From the cell containing the given text, extract its center point as (X, Y) coordinate. 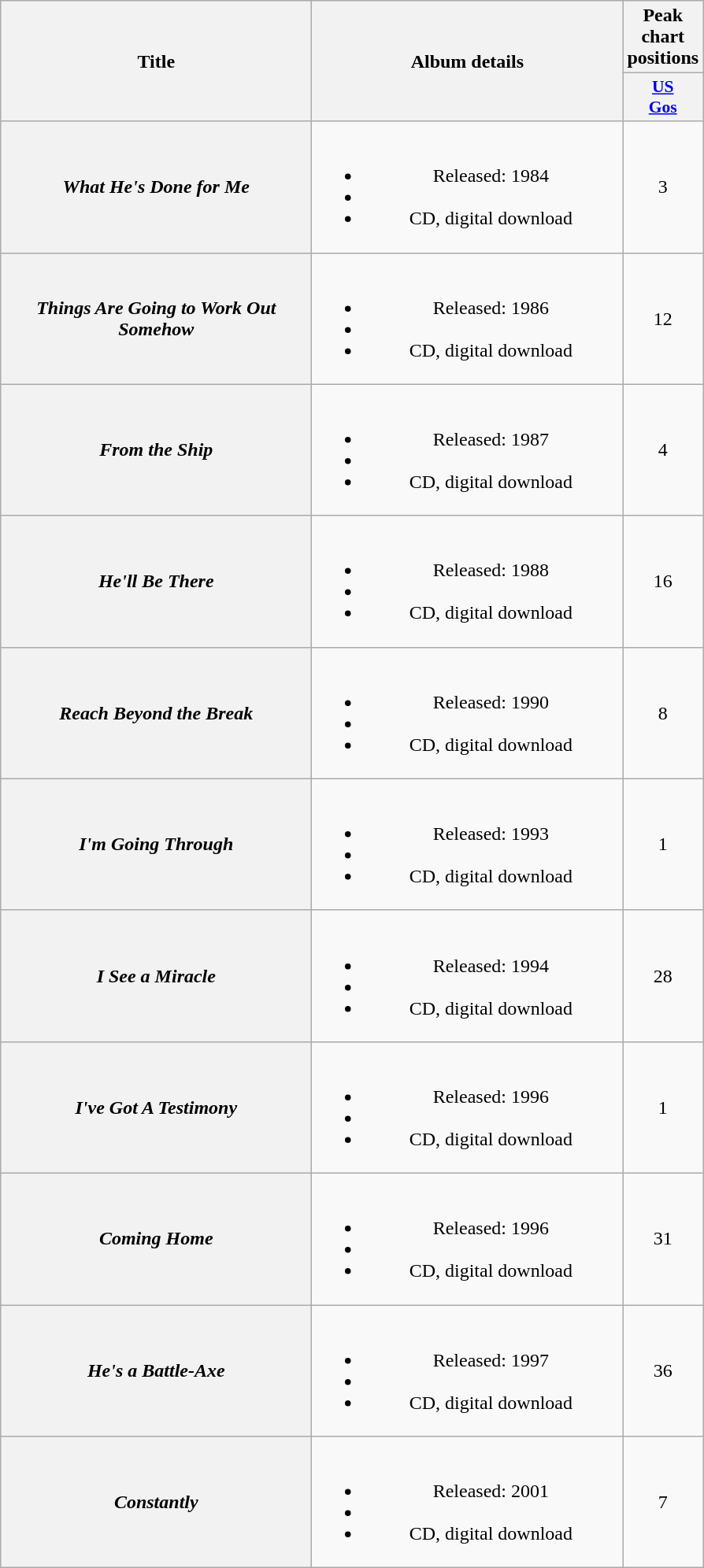
Released: 1993CD, digital download (468, 844)
I've Got A Testimony (156, 1107)
He's a Battle-Axe (156, 1371)
Released: 1986CD, digital download (468, 318)
USGos (663, 98)
12 (663, 318)
31 (663, 1239)
Title (156, 61)
I'm Going Through (156, 844)
Coming Home (156, 1239)
Released: 1987CD, digital download (468, 450)
8 (663, 713)
7 (663, 1502)
Album details (468, 61)
Things Are Going to Work Out Somehow (156, 318)
Released: 1990CD, digital download (468, 713)
Released: 1994CD, digital download (468, 976)
Released: 1997CD, digital download (468, 1371)
Released: 2001CD, digital download (468, 1502)
Released: 1988CD, digital download (468, 581)
I See a Miracle (156, 976)
From the Ship (156, 450)
4 (663, 450)
36 (663, 1371)
Released: 1984CD, digital download (468, 187)
What He's Done for Me (156, 187)
Peak chart positions (663, 37)
Constantly (156, 1502)
16 (663, 581)
Reach Beyond the Break (156, 713)
He'll Be There (156, 581)
3 (663, 187)
28 (663, 976)
